For the text-containing cell, return its midpoint in (x, y) coordinate format. 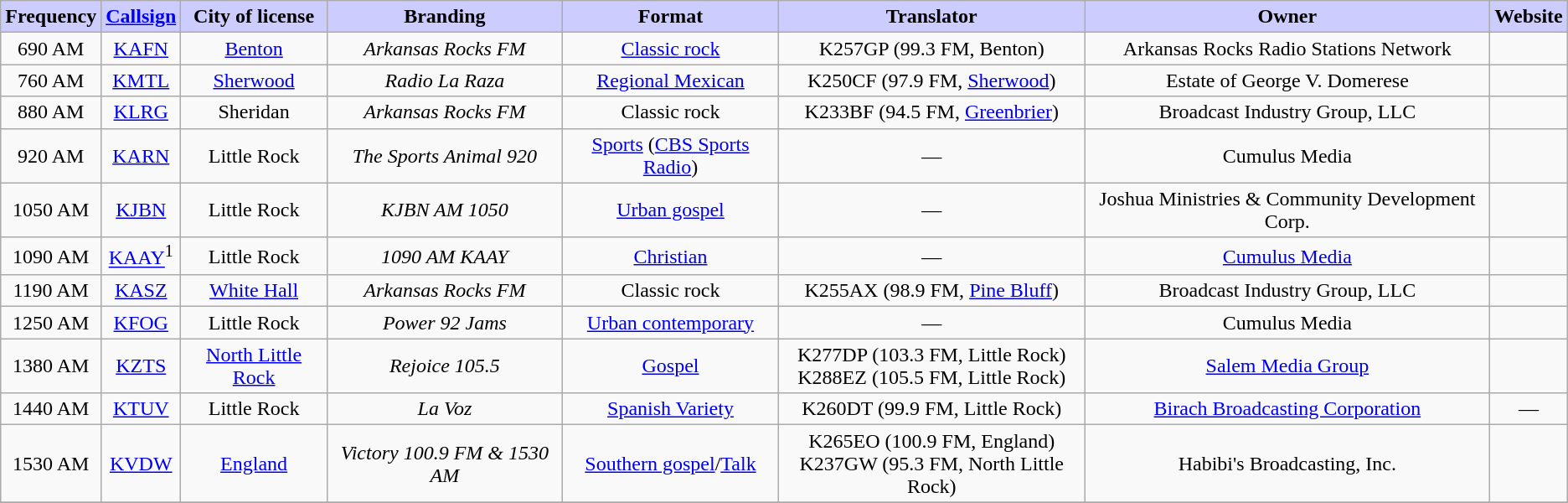
KJBN (141, 210)
KTUV (141, 409)
880 AM (51, 112)
KASZ (141, 291)
Birach Broadcasting Corporation (1287, 409)
Sherwood (255, 80)
1190 AM (51, 291)
Regional Mexican (670, 80)
1250 AM (51, 323)
Sheridan (255, 112)
La Voz (444, 409)
Arkansas Rocks Radio Stations Network (1287, 49)
690 AM (51, 49)
K257GP (99.3 FM, Benton) (931, 49)
Salem Media Group (1287, 366)
K255AX (98.9 FM, Pine Bluff) (931, 291)
Christian (670, 257)
Urban contemporary (670, 323)
1090 AM KAAY (444, 257)
1440 AM (51, 409)
K250CF (97.9 FM, Sherwood) (931, 80)
City of license (255, 17)
920 AM (51, 156)
Frequency (51, 17)
Power 92 Jams (444, 323)
Estate of George V. Domerese (1287, 80)
Translator (931, 17)
Benton (255, 49)
KMTL (141, 80)
Branding (444, 17)
KJBN AM 1050 (444, 210)
Format (670, 17)
Website (1529, 17)
Habibi's Broadcasting, Inc. (1287, 464)
White Hall (255, 291)
Urban gospel (670, 210)
Joshua Ministries & Community Development Corp. (1287, 210)
1050 AM (51, 210)
K260DT (99.9 FM, Little Rock) (931, 409)
Sports (CBS Sports Radio) (670, 156)
The Sports Animal 920 (444, 156)
North Little Rock (255, 366)
Owner (1287, 17)
Gospel (670, 366)
KAFN (141, 49)
K233BF (94.5 FM, Greenbrier) (931, 112)
K277DP (103.3 FM, Little Rock)K288EZ (105.5 FM, Little Rock) (931, 366)
Rejoice 105.5 (444, 366)
KZTS (141, 366)
Radio La Raza (444, 80)
KAAY1 (141, 257)
Southern gospel/Talk (670, 464)
K265EO (100.9 FM, England)K237GW (95.3 FM, North Little Rock) (931, 464)
1090 AM (51, 257)
1380 AM (51, 366)
KARN (141, 156)
Callsign (141, 17)
Victory 100.9 FM & 1530 AM (444, 464)
1530 AM (51, 464)
KVDW (141, 464)
England (255, 464)
KFOG (141, 323)
Spanish Variety (670, 409)
KLRG (141, 112)
760 AM (51, 80)
